Return [x, y] of the center of cell containing provided text 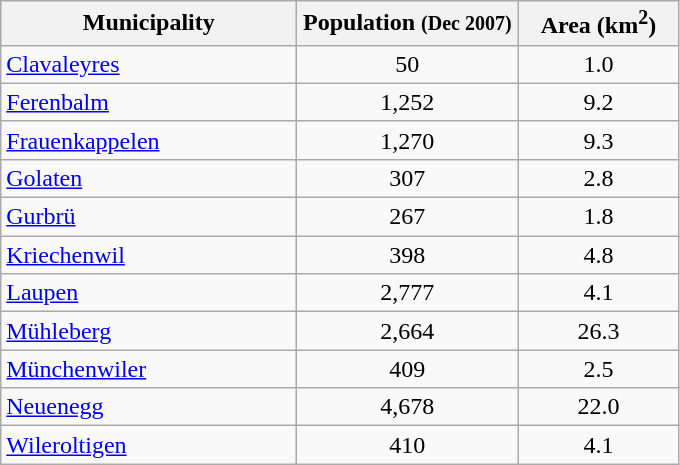
Münchenwiler [149, 369]
307 [408, 178]
267 [408, 217]
Wileroltigen [149, 445]
2,664 [408, 331]
2,777 [408, 293]
1,270 [408, 140]
4.8 [598, 255]
9.3 [598, 140]
Clavaleyres [149, 64]
410 [408, 445]
50 [408, 64]
Area (km2) [598, 24]
Laupen [149, 293]
2.5 [598, 369]
Municipality [149, 24]
Mühleberg [149, 331]
1,252 [408, 102]
9.2 [598, 102]
Frauenkappelen [149, 140]
Golaten [149, 178]
Gurbrü [149, 217]
Kriechenwil [149, 255]
22.0 [598, 407]
1.0 [598, 64]
398 [408, 255]
409 [408, 369]
26.3 [598, 331]
2.8 [598, 178]
Ferenbalm [149, 102]
Population (Dec 2007) [408, 24]
1.8 [598, 217]
4,678 [408, 407]
Neuenegg [149, 407]
